Scan for the cell matching the given text and deliver its [x, y] coordinate at center. 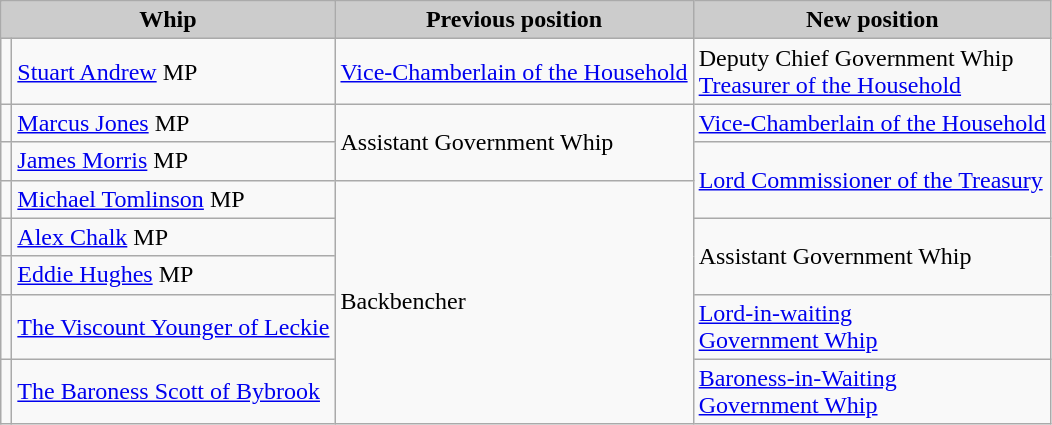
Lord-in-waitingGovernment Whip [872, 326]
Deputy Chief Government Whip Treasurer of the Household [872, 72]
The Viscount Younger of Leckie [174, 326]
James Morris MP [174, 161]
Michael Tomlinson MP [174, 199]
Baroness-in-WaitingGovernment Whip [872, 392]
Lord Commissioner of the Treasury [872, 180]
Previous position [514, 20]
New position [872, 20]
Eddie Hughes MP [174, 275]
The Baroness Scott of Bybrook [174, 392]
Backbencher [514, 302]
Marcus Jones MP [174, 123]
Stuart Andrew MP [174, 72]
Alex Chalk MP [174, 237]
Whip [168, 20]
